For the text-containing cell, return its midpoint in (X, Y) coordinate format. 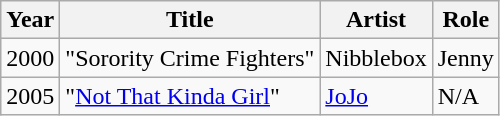
2005 (30, 96)
N/A (466, 96)
Jenny (466, 58)
Artist (376, 20)
JoJo (376, 96)
2000 (30, 58)
Nibblebox (376, 58)
Title (190, 20)
Role (466, 20)
Year (30, 20)
"Sorority Crime Fighters" (190, 58)
"Not That Kinda Girl" (190, 96)
